For the text-containing cell, return its midpoint in (x, y) coordinate format. 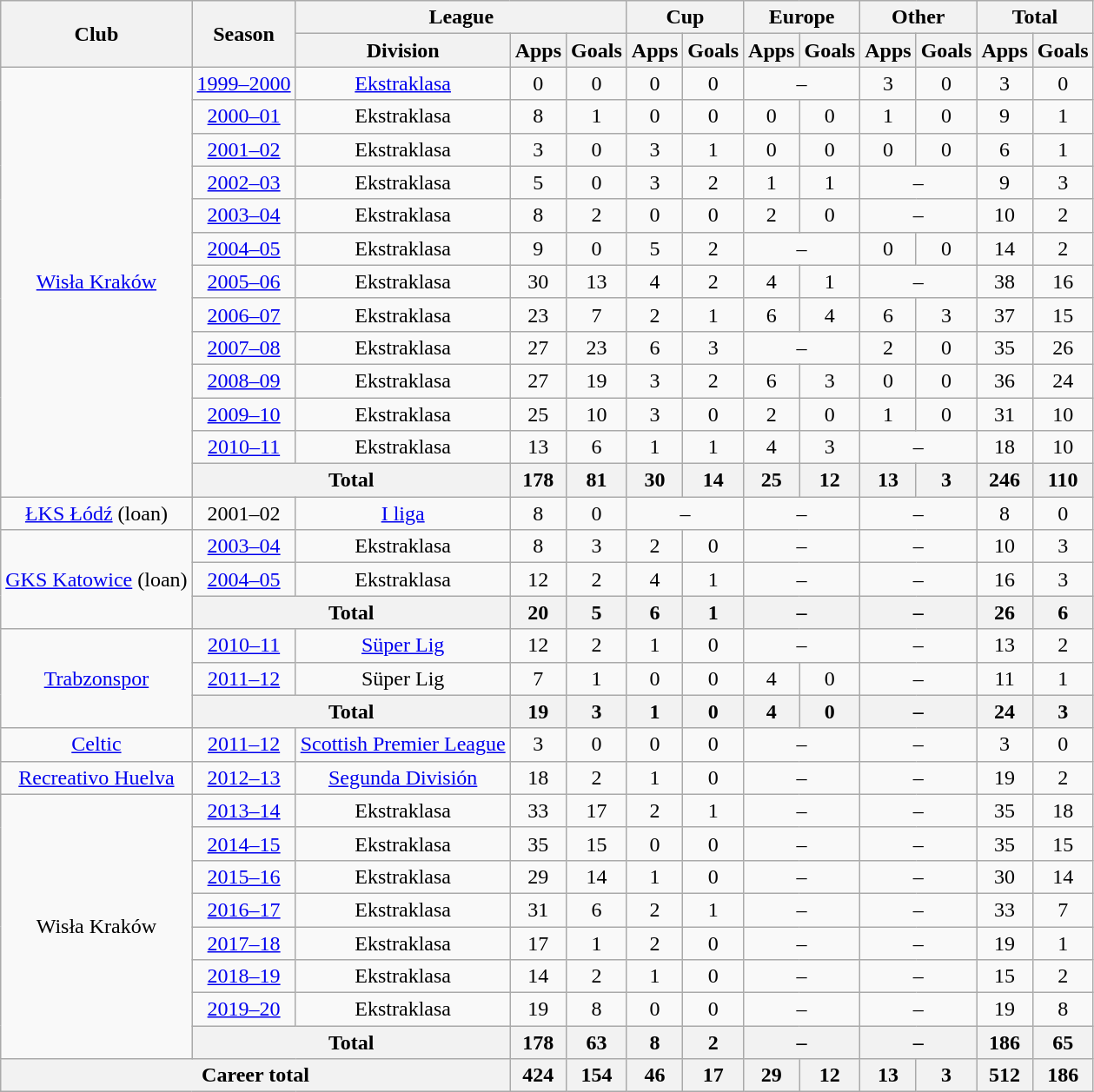
2005–06 (243, 281)
2018–19 (243, 976)
Europe (802, 17)
GKS Katowice (loan) (96, 579)
2002–03 (243, 182)
11 (1004, 678)
Club (96, 34)
2014–15 (243, 844)
Trabzonspor (96, 678)
Scottish Premier League (403, 745)
Recreativo Huelva (96, 778)
20 (538, 612)
Division (403, 50)
2000–01 (243, 116)
Cup (685, 17)
65 (1063, 1042)
110 (1063, 480)
1999–2000 (243, 83)
37 (1004, 314)
2009–10 (243, 414)
2015–16 (243, 877)
36 (1004, 381)
Career total (255, 1075)
2017–18 (243, 943)
Celtic (96, 745)
Other (918, 17)
ŁKS Łódź (loan) (96, 513)
46 (654, 1075)
League (461, 17)
81 (597, 480)
2013–14 (243, 811)
Season (243, 34)
2008–09 (243, 381)
63 (597, 1042)
424 (538, 1075)
38 (1004, 281)
2007–08 (243, 347)
2006–07 (243, 314)
2012–13 (243, 778)
246 (1004, 480)
512 (1004, 1075)
2019–20 (243, 1009)
I liga (403, 513)
2016–17 (243, 910)
154 (597, 1075)
Segunda División (403, 778)
